From the cell containing the given text, extract its center point as [x, y] coordinate. 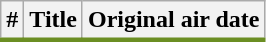
Title [54, 21]
Original air date [174, 21]
# [12, 21]
